Determine the [x, y] coordinate at the center of the cell enclosing the given text.  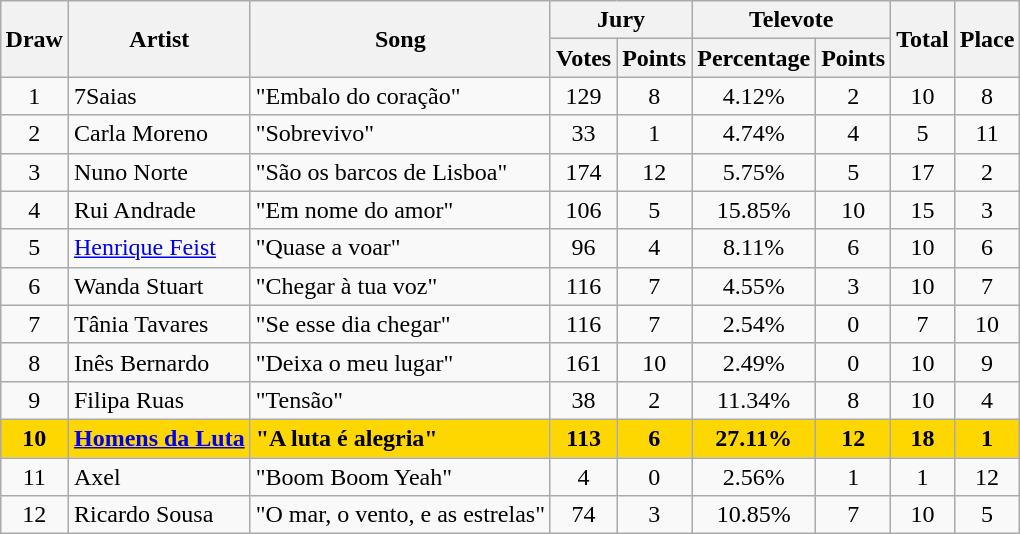
Song [400, 39]
"Tensão" [400, 400]
33 [583, 134]
"A luta é alegria" [400, 438]
Draw [34, 39]
"Quase a voar" [400, 248]
Carla Moreno [159, 134]
Total [923, 39]
"Boom Boom Yeah" [400, 477]
4.12% [754, 96]
4.55% [754, 286]
Axel [159, 477]
74 [583, 515]
Homens da Luta [159, 438]
Artist [159, 39]
Tânia Tavares [159, 324]
18 [923, 438]
38 [583, 400]
Filipa Ruas [159, 400]
2.56% [754, 477]
129 [583, 96]
"Se esse dia chegar" [400, 324]
161 [583, 362]
"O mar, o vento, e as estrelas" [400, 515]
"Chegar à tua voz" [400, 286]
5.75% [754, 172]
"São os barcos de Lisboa" [400, 172]
Jury [620, 20]
Nuno Norte [159, 172]
27.11% [754, 438]
11.34% [754, 400]
2.54% [754, 324]
Rui Andrade [159, 210]
174 [583, 172]
Televote [792, 20]
15.85% [754, 210]
106 [583, 210]
113 [583, 438]
Inês Bernardo [159, 362]
"Deixa o meu lugar" [400, 362]
4.74% [754, 134]
Percentage [754, 58]
"Embalo do coração" [400, 96]
Ricardo Sousa [159, 515]
"Sobrevivo" [400, 134]
96 [583, 248]
15 [923, 210]
Henrique Feist [159, 248]
10.85% [754, 515]
2.49% [754, 362]
7Saias [159, 96]
Wanda Stuart [159, 286]
8.11% [754, 248]
17 [923, 172]
Place [987, 39]
"Em nome do amor" [400, 210]
Votes [583, 58]
